Provide the [x, y] coordinate of the cell's center where the given text is located.  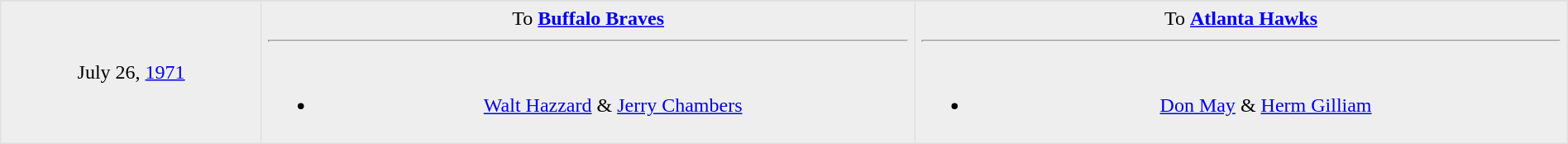
To Buffalo BravesWalt Hazzard & Jerry Chambers [587, 72]
To Atlanta HawksDon May & Herm Gilliam [1241, 72]
July 26, 1971 [131, 72]
